Identify which cell holds the provided text, then report its (x, y) central coordinate. 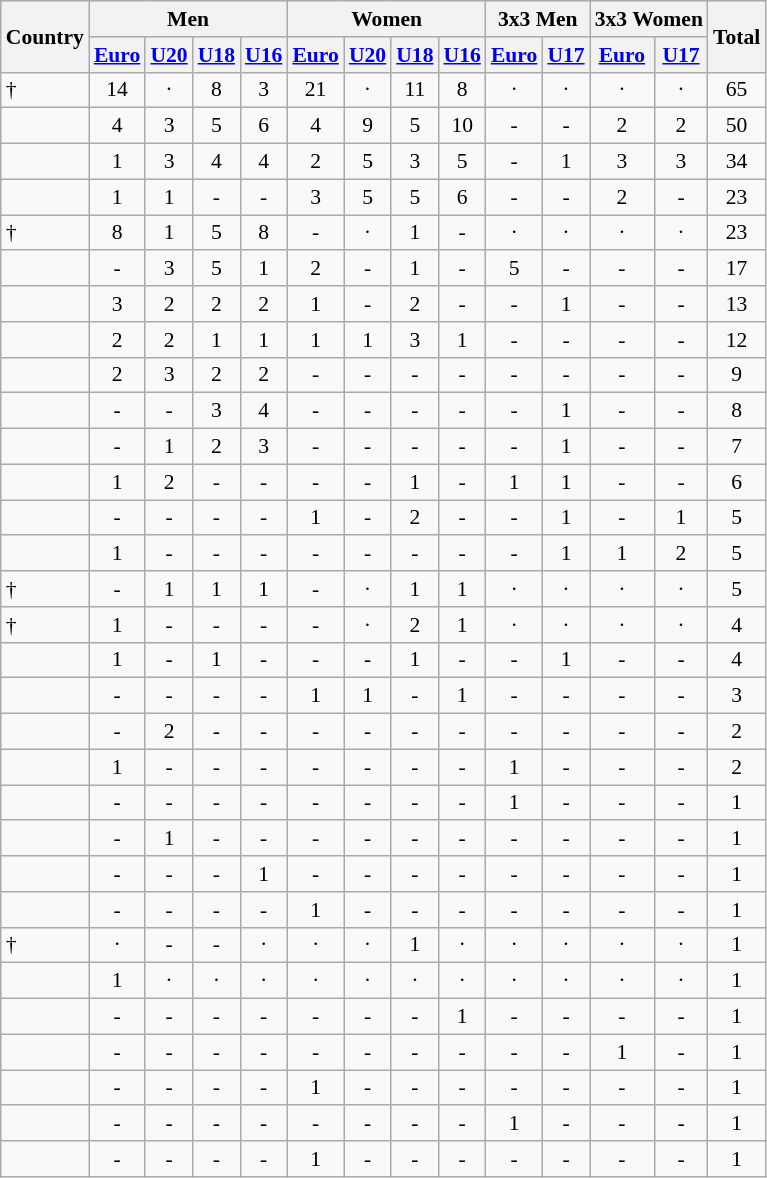
3x3 Men (538, 19)
21 (316, 90)
14 (118, 90)
Men (188, 19)
12 (736, 340)
7 (736, 447)
50 (736, 126)
11 (414, 90)
13 (736, 304)
10 (462, 126)
Total (736, 36)
65 (736, 90)
17 (736, 269)
Country (45, 36)
Women (386, 19)
3x3 Women (649, 19)
34 (736, 162)
